Extract the [x, y] coordinate from the center of the cell holding the provided text.  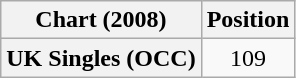
Position [248, 20]
109 [248, 58]
Chart (2008) [101, 20]
UK Singles (OCC) [101, 58]
